Provide the [x, y] coordinate of the cell's center where the given text is located.  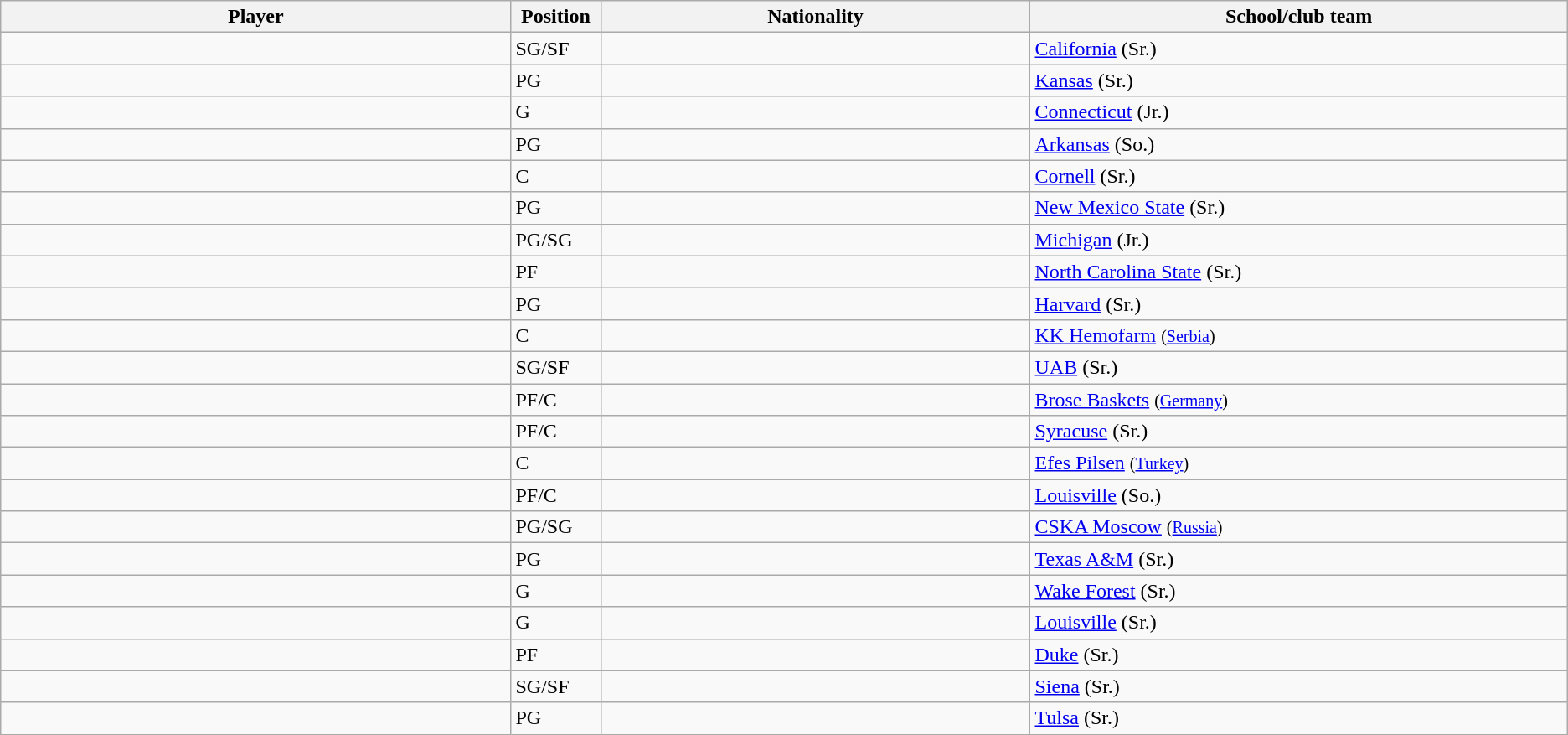
Duke (Sr.) [1298, 655]
North Carolina State (Sr.) [1298, 272]
Louisville (So.) [1298, 495]
CSKA Moscow (Russia) [1298, 527]
KK Hemofarm (Serbia) [1298, 335]
California (Sr.) [1298, 49]
Connecticut (Jr.) [1298, 112]
School/club team [1298, 17]
Player [256, 17]
Tulsa (Sr.) [1298, 718]
New Mexico State (Sr.) [1298, 208]
Michigan (Jr.) [1298, 240]
Texas A&M (Sr.) [1298, 559]
Wake Forest (Sr.) [1298, 591]
Position [556, 17]
UAB (Sr.) [1298, 367]
Cornell (Sr.) [1298, 176]
Arkansas (So.) [1298, 144]
Nationality [816, 17]
Efes Pilsen (Turkey) [1298, 463]
Louisville (Sr.) [1298, 623]
Brose Baskets (Germany) [1298, 400]
Siena (Sr.) [1298, 686]
Kansas (Sr.) [1298, 80]
Harvard (Sr.) [1298, 303]
Syracuse (Sr.) [1298, 432]
